Scan for the cell matching the given text and deliver its [X, Y] coordinate at center. 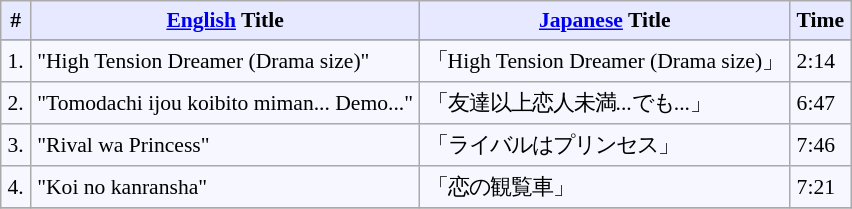
English Title [224, 20]
7:46 [820, 145]
4. [16, 187]
"Tomodachi ijou koibito miman... Demo..." [224, 103]
2:14 [820, 61]
「High Tension Dreamer (Drama size)」 [605, 61]
「恋の観覧車」 [605, 187]
# [16, 20]
6:47 [820, 103]
Japanese Title [605, 20]
7:21 [820, 187]
"Koi no kanransha" [224, 187]
2. [16, 103]
3. [16, 145]
Time [820, 20]
「友達以上恋人未満...でも...」 [605, 103]
「ライバルはプリンセス」 [605, 145]
"Rival wa Princess" [224, 145]
"High Tension Dreamer (Drama size)" [224, 61]
1. [16, 61]
